Extract the [x, y] coordinate from the center of the cell holding the provided text.  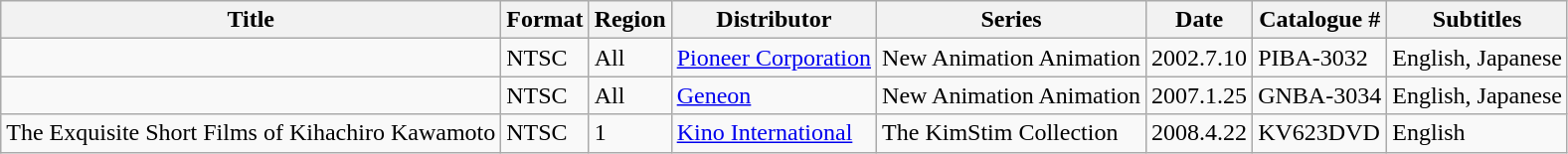
The KimStim Collection [1012, 133]
Distributor [774, 20]
Region [630, 20]
The Exquisite Short Films of Kihachiro Kawamoto [251, 133]
Date [1199, 20]
2007.1.25 [1199, 95]
2008.4.22 [1199, 133]
Kino International [774, 133]
Title [251, 20]
KV623DVD [1320, 133]
Geneon [774, 95]
GNBA-3034 [1320, 95]
Series [1012, 20]
PIBA-3032 [1320, 58]
1 [630, 133]
Format [545, 20]
2002.7.10 [1199, 58]
Catalogue # [1320, 20]
Pioneer Corporation [774, 58]
English [1478, 133]
Subtitles [1478, 20]
